Return the [x, y] coordinate for the center point of the cell that contains the specified text.  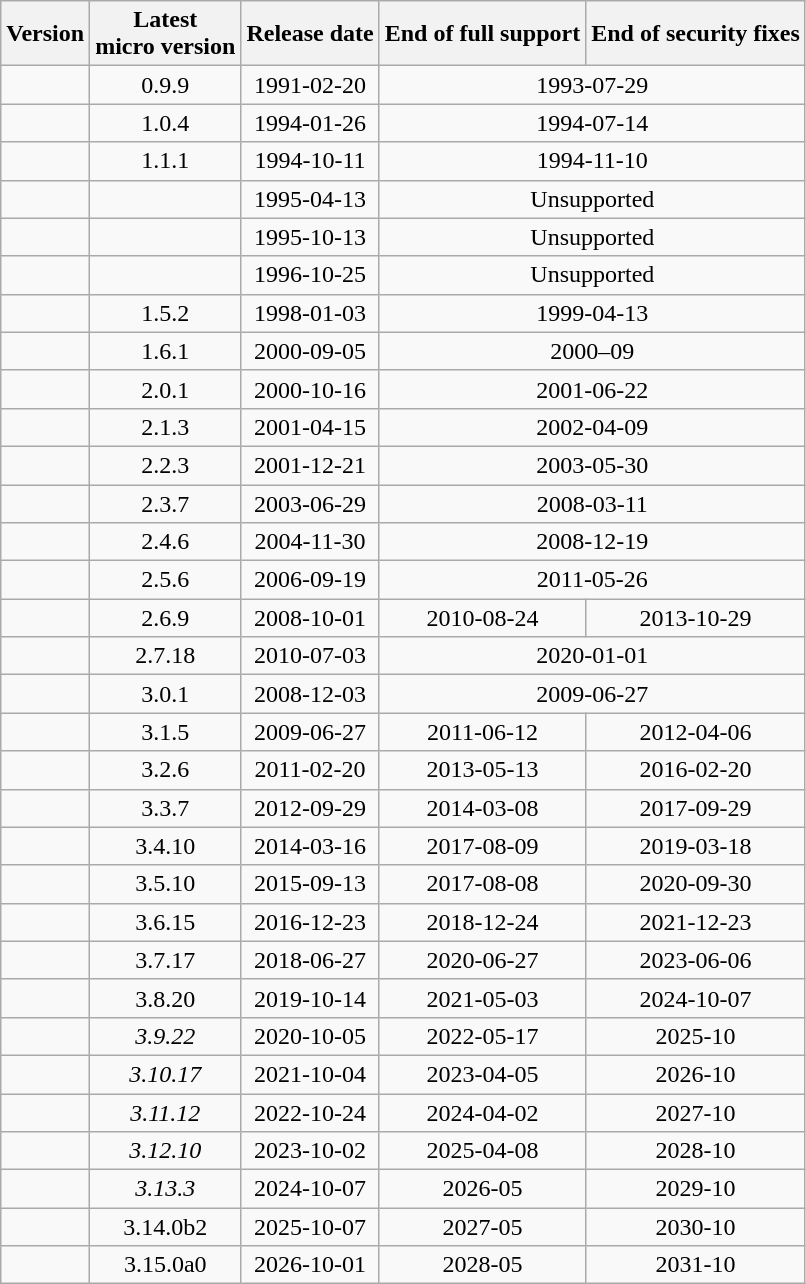
2008-12-19 [592, 542]
2017-08-08 [482, 884]
3.4.10 [166, 846]
1995-04-13 [310, 199]
0.9.9 [166, 85]
2008-12-03 [310, 694]
2.0.1 [166, 389]
2000-10-16 [310, 389]
2030-10 [696, 1227]
2016-02-20 [696, 770]
2003-06-29 [310, 503]
2026-10-01 [310, 1265]
2017-09-29 [696, 808]
2.7.18 [166, 656]
1991-02-20 [310, 85]
Version [46, 34]
3.0.1 [166, 694]
2024-04-02 [482, 1113]
1998-01-03 [310, 313]
2011-05-26 [592, 580]
3.6.15 [166, 922]
2016-12-23 [310, 922]
1995-10-13 [310, 237]
2000-09-05 [310, 351]
2027-05 [482, 1227]
2.2.3 [166, 465]
2001-12-21 [310, 465]
1.6.1 [166, 351]
2023-06-06 [696, 960]
1994-11-10 [592, 161]
2012-09-29 [310, 808]
2010-07-03 [310, 656]
2027-10 [696, 1113]
2020-01-01 [592, 656]
2019-10-14 [310, 998]
2029-10 [696, 1189]
2026-05 [482, 1189]
3.10.17 [166, 1074]
3.9.22 [166, 1036]
1996-10-25 [310, 275]
2014-03-16 [310, 846]
2021-12-23 [696, 922]
2.3.7 [166, 503]
2006-09-19 [310, 580]
2.6.9 [166, 618]
3.12.10 [166, 1151]
2002-04-09 [592, 427]
3.15.0a0 [166, 1265]
2020-09-30 [696, 884]
2025-04-08 [482, 1151]
2015-09-13 [310, 884]
2028-10 [696, 1151]
1999-04-13 [592, 313]
1993-07-29 [592, 85]
Latest micro version [166, 34]
2014-03-08 [482, 808]
2031-10 [696, 1265]
3.3.7 [166, 808]
2004-11-30 [310, 542]
2023-04-05 [482, 1074]
2025-10 [696, 1036]
2019-03-18 [696, 846]
2001-06-22 [592, 389]
3.7.17 [166, 960]
2011-06-12 [482, 732]
3.11.12 [166, 1113]
2020-06-27 [482, 960]
2023-10-02 [310, 1151]
End of full support [482, 34]
3.13.3 [166, 1189]
2001-04-15 [310, 427]
2.1.3 [166, 427]
End of security fixes [696, 34]
2013-05-13 [482, 770]
1994-10-11 [310, 161]
2022-10-24 [310, 1113]
2011-02-20 [310, 770]
2025-10-07 [310, 1227]
2028-05 [482, 1265]
2013-10-29 [696, 618]
2021-10-04 [310, 1074]
2012-04-06 [696, 732]
3.5.10 [166, 884]
1994-01-26 [310, 123]
3.8.20 [166, 998]
3.2.6 [166, 770]
2018-06-27 [310, 960]
2021-05-03 [482, 998]
1.0.4 [166, 123]
Release date [310, 34]
2020-10-05 [310, 1036]
1.1.1 [166, 161]
2.4.6 [166, 542]
2008-10-01 [310, 618]
2008-03-11 [592, 503]
2022-05-17 [482, 1036]
2.5.6 [166, 580]
2003-05-30 [592, 465]
2018-12-24 [482, 922]
2010-08-24 [482, 618]
1.5.2 [166, 313]
3.14.0b2 [166, 1227]
2017-08-09 [482, 846]
1994-07-14 [592, 123]
2000–09 [592, 351]
2026-10 [696, 1074]
3.1.5 [166, 732]
